Pinpoint the cell where the given text exists, returning its (x, y) midpoint coordinate. 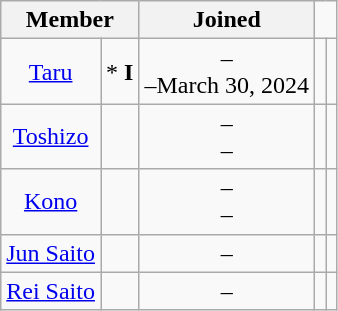
Jun Saito (51, 253)
Rei Saito (51, 291)
Joined (227, 20)
Member (70, 20)
––March 30, 2024 (227, 72)
Toshizo (51, 136)
Kono (51, 202)
* I (119, 72)
Taru (51, 72)
